Detect which cell encompasses the target text, then output its (X, Y) center coordinate. 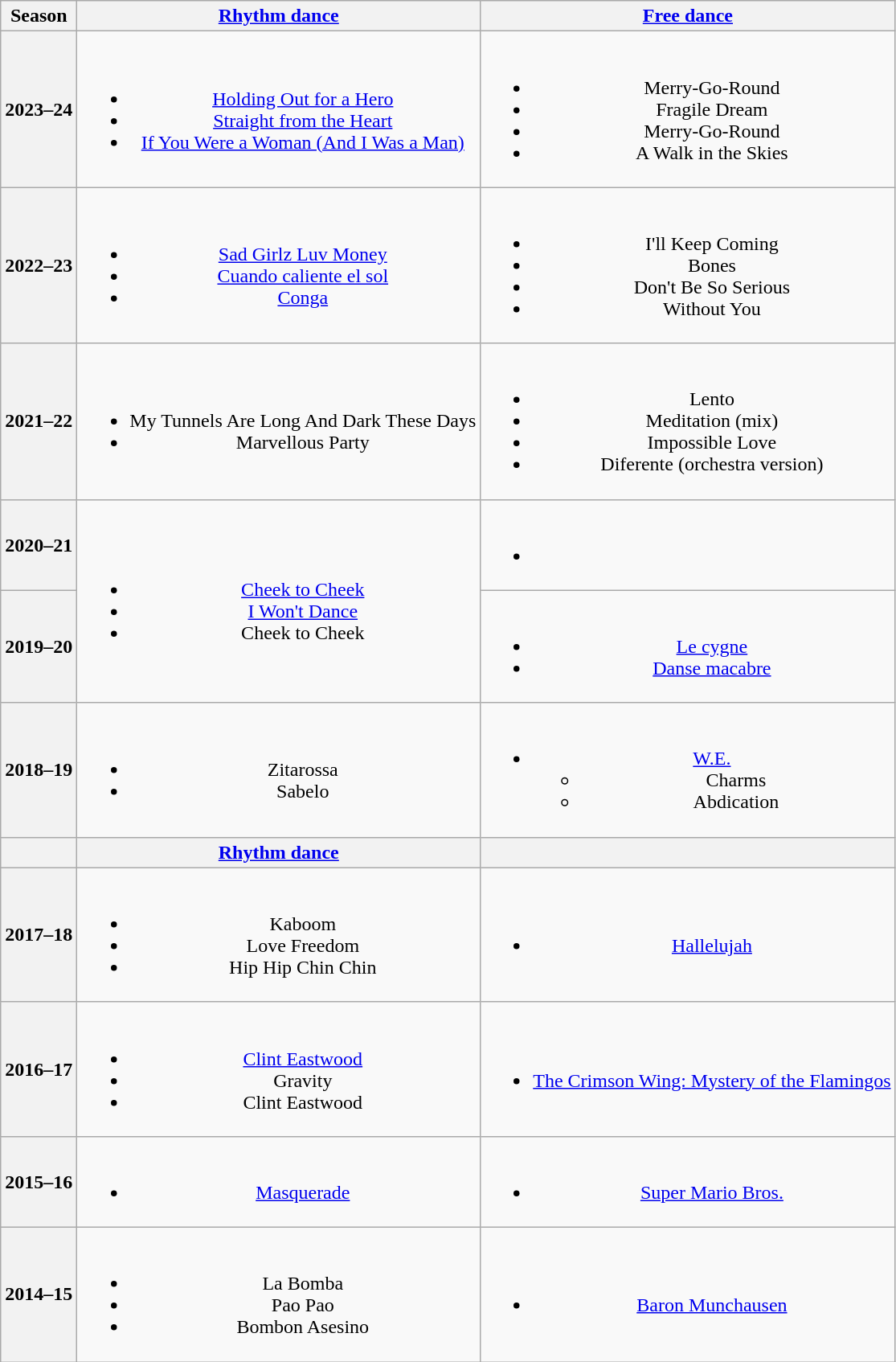
Merry-Go-Round Fragile Dream Merry-Go-RoundA Walk in the Skies (688, 109)
Super Mario Bros. (688, 1182)
Masquerade (279, 1182)
I'll Keep ComingBonesDon't Be So SeriousWithout You (688, 265)
2020–21 (39, 545)
2017–18 (39, 934)
Zitarossa Sabelo (279, 770)
Sad Girlz Luv Money Cuando caliente el sol Conga (279, 265)
2022–23 (39, 265)
Holding Out for a HeroStraight from the HeartIf You Were a Woman (And I Was a Man) (279, 109)
La Bomba Pao Pao Bombon Asesino (279, 1294)
Free dance (688, 16)
W.E. CharmsAbdication (688, 770)
Kaboom Love Freedom Hip Hip Chin Chin (279, 934)
Clint Eastwood Gravity Clint Eastwood (279, 1069)
Cheek to Cheek I Won't Dance Cheek to Cheek (279, 601)
2023–24 (39, 109)
Lento Meditation (mix)Impossible Love Diferente (orchestra version) (688, 421)
2014–15 (39, 1294)
The Crimson Wing: Mystery of the Flamingos (688, 1069)
My Tunnels Are Long And Dark These Days Marvellous Party (279, 421)
Le cygne Danse macabre (688, 646)
Season (39, 16)
2021–22 (39, 421)
2015–16 (39, 1182)
Baron Munchausen (688, 1294)
Hallelujah (688, 934)
2016–17 (39, 1069)
2019–20 (39, 646)
2018–19 (39, 770)
